Output the [X, Y] coordinate of the center of the cell containing the given text.  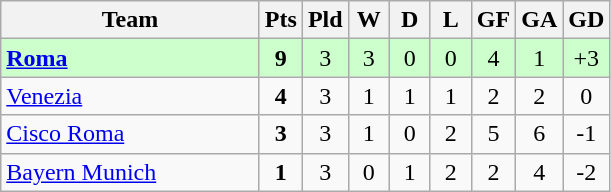
GD [586, 20]
GF [493, 20]
6 [540, 134]
Roma [130, 58]
L [450, 20]
Team [130, 20]
-1 [586, 134]
Pld [325, 20]
Bayern Munich [130, 172]
+3 [586, 58]
9 [280, 58]
Cisco Roma [130, 134]
5 [493, 134]
W [368, 20]
Venezia [130, 96]
-2 [586, 172]
GA [540, 20]
Pts [280, 20]
D [410, 20]
